Scan for the cell matching the given text and deliver its (X, Y) coordinate at center. 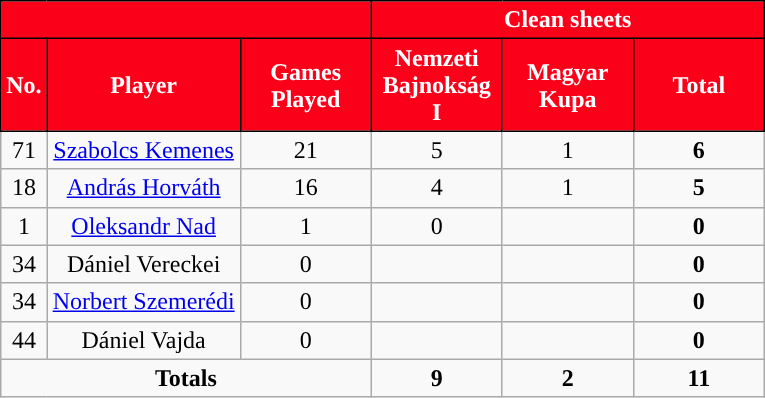
Clean sheets (568, 20)
6 (698, 150)
Player (144, 85)
Total (698, 85)
4 (436, 188)
Magyar Kupa (568, 85)
44 (24, 340)
Dániel Vajda (144, 340)
No. (24, 85)
11 (698, 378)
András Horváth (144, 188)
Dániel Vereckei (144, 264)
71 (24, 150)
Games Played (306, 85)
2 (568, 378)
Norbert Szemerédi (144, 302)
Szabolcs Kemenes (144, 150)
Oleksandr Nad (144, 226)
21 (306, 150)
Nemzeti Bajnokság I (436, 85)
16 (306, 188)
9 (436, 378)
Totals (186, 378)
18 (24, 188)
